From the cell containing the given text, extract its center point as (x, y) coordinate. 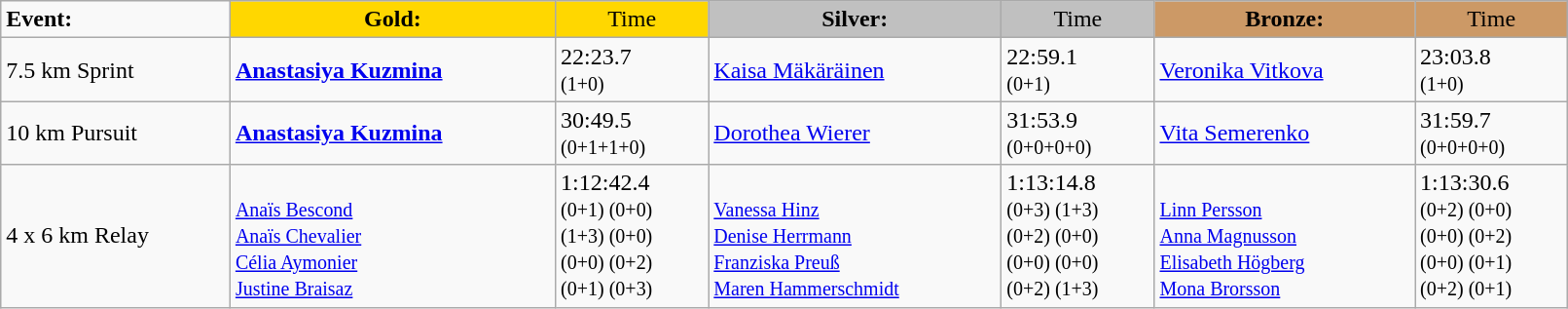
Gold: (392, 19)
10 km Pursuit (116, 133)
1:12:42.4 (0+1) (0+0)(1+3) (0+0)(0+0) (0+2)(0+1) (0+3) (633, 236)
Event: (116, 19)
Linn PerssonAnna MagnussonElisabeth HögbergMona Brorsson (1285, 236)
Vanessa HinzDenise HerrmannFranziska PreußMaren Hammerschmidt (855, 236)
Silver: (855, 19)
22:23.7(1+0) (633, 70)
7.5 km Sprint (116, 70)
30:49.5(0+1+1+0) (633, 133)
Kaisa Mäkäräinen (855, 70)
1:13:30.6 (0+2) (0+0)(0+0) (0+2)(0+0) (0+1)(0+2) (0+1) (1491, 236)
23:03.8(1+0) (1491, 70)
31:53.9(0+0+0+0) (1078, 133)
Veronika Vitkova (1285, 70)
1:13:14.8 (0+3) (1+3)(0+2) (0+0)(0+0) (0+0)(0+2) (1+3) (1078, 236)
4 x 6 km Relay (116, 236)
31:59.7(0+0+0+0) (1491, 133)
Anaïs BescondAnaïs ChevalierCélia AymonierJustine Braisaz (392, 236)
Dorothea Wierer (855, 133)
Bronze: (1285, 19)
22:59.1(0+1) (1078, 70)
Vita Semerenko (1285, 133)
